Capture the cell that displays the provided text and extract its (X, Y) central coordinate. 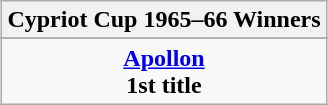
Cypriot Cup 1965–66 Winners (164, 20)
Apollon1st title (164, 72)
